Output the [X, Y] coordinate of the center of the cell containing the given text.  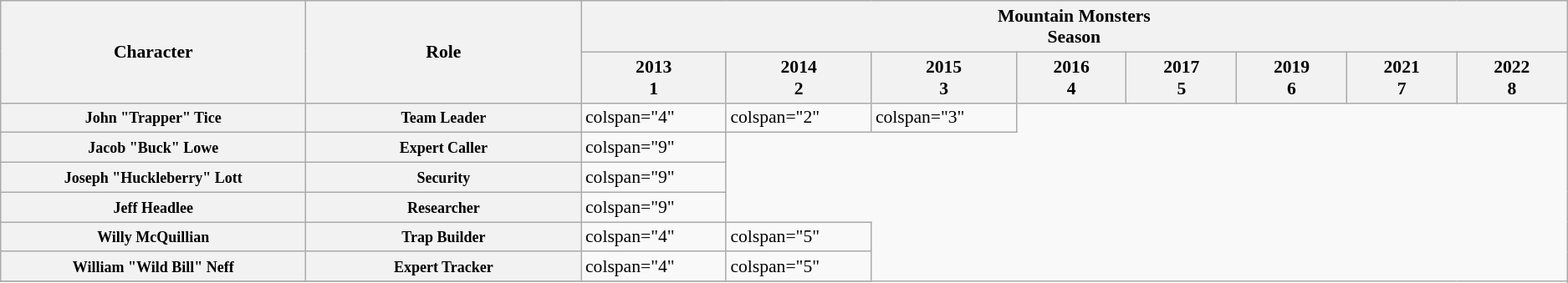
2017 5 [1182, 77]
Willy McQuillian [154, 237]
2016 4 [1071, 77]
2021 7 [1402, 77]
Character [154, 52]
Joseph "Huckleberry" Lott [154, 178]
2013 1 [654, 77]
Mountain Monsters Season [1074, 27]
Role [443, 52]
Team Leader [443, 118]
colspan="3" [943, 118]
colspan="2" [798, 118]
William "Wild Bill" Neff [154, 267]
2015 3 [943, 77]
Expert Caller [443, 148]
2014 2 [798, 77]
2022 8 [1512, 77]
John "Trapper" Tice [154, 118]
Trap Builder [443, 237]
Jeff Headlee [154, 207]
Expert Tracker [443, 267]
Security [443, 178]
2019 6 [1292, 77]
Researcher [443, 207]
Jacob "Buck" Lowe [154, 148]
